Scan for the cell matching the given text and deliver its [x, y] coordinate at center. 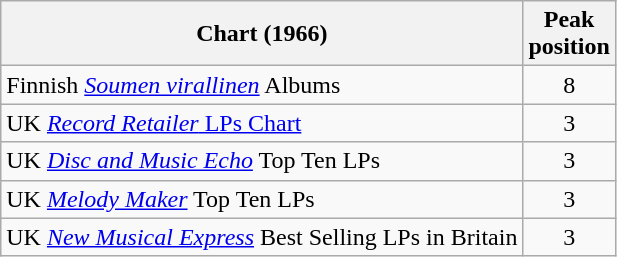
Peakposition [569, 34]
UK New Musical Express Best Selling LPs in Britain [262, 237]
UK Disc and Music Echo Top Ten LPs [262, 161]
Chart (1966) [262, 34]
UK Melody Maker Top Ten LPs [262, 199]
Finnish Soumen virallinen Albums [262, 85]
8 [569, 85]
UK Record Retailer LPs Chart [262, 123]
